Scan for the cell matching the given text and deliver its [X, Y] coordinate at center. 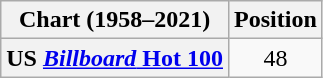
US Billboard Hot 100 [115, 58]
Position [276, 20]
Chart (1958–2021) [115, 20]
48 [276, 58]
